For the text-containing cell, return its midpoint in (X, Y) coordinate format. 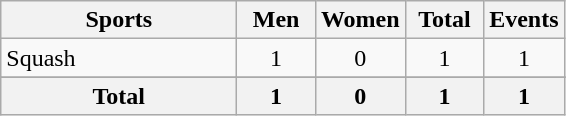
Events (524, 20)
Men (276, 20)
Squash (119, 58)
Women (360, 20)
Sports (119, 20)
